Return the [x, y] coordinate for the center point of the cell that contains the specified text.  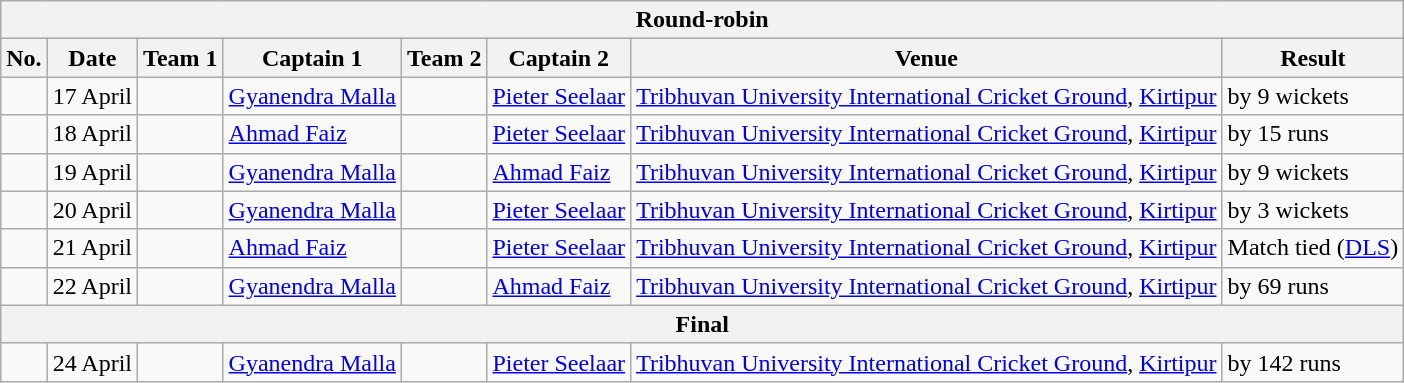
Team 1 [181, 58]
by 15 runs [1313, 134]
by 142 runs [1313, 362]
by 3 wickets [1313, 210]
No. [24, 58]
Team 2 [444, 58]
19 April [92, 172]
18 April [92, 134]
22 April [92, 286]
Captain 1 [312, 58]
17 April [92, 96]
Result [1313, 58]
Venue [926, 58]
Round-robin [702, 20]
Match tied (DLS) [1313, 248]
20 April [92, 210]
Final [702, 324]
Date [92, 58]
by 69 runs [1313, 286]
21 April [92, 248]
Captain 2 [559, 58]
24 April [92, 362]
